Output the [x, y] coordinate of the center of the cell containing the given text.  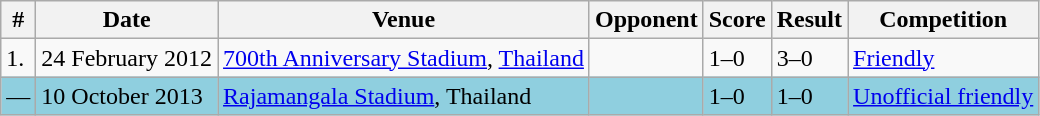
Unofficial friendly [944, 96]
24 February 2012 [127, 58]
— [18, 96]
Opponent [646, 20]
Friendly [944, 58]
700th Anniversary Stadium, Thailand [404, 58]
3–0 [809, 58]
Venue [404, 20]
Rajamangala Stadium, Thailand [404, 96]
1. [18, 58]
Date [127, 20]
Score [737, 20]
# [18, 20]
Competition [944, 20]
10 October 2013 [127, 96]
Result [809, 20]
